Identify which cell holds the provided text, then report its [x, y] central coordinate. 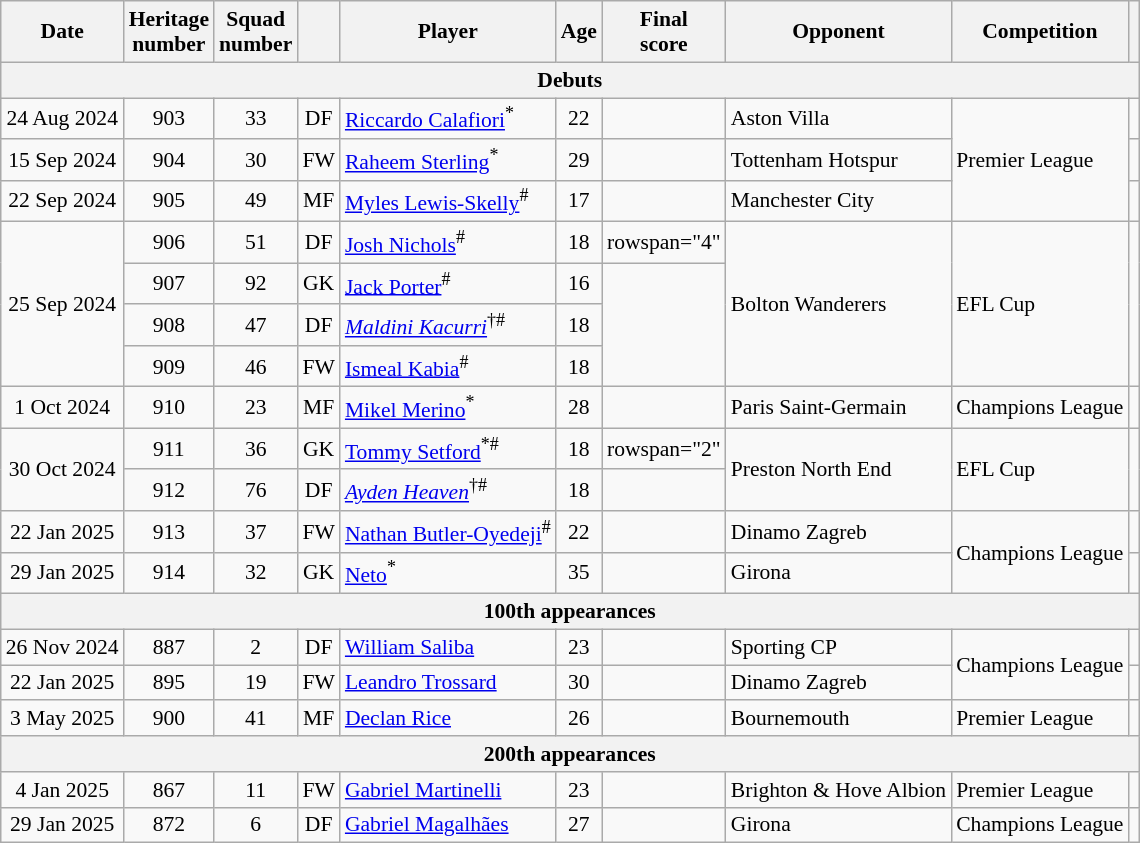
907 [169, 284]
Date [62, 32]
rowspan="2" [664, 448]
27 [579, 825]
6 [256, 825]
Leandro Trossard [448, 683]
Preston North End [838, 470]
Heritagenumber [169, 32]
Brighton & Hove Albion [838, 790]
905 [169, 202]
906 [169, 242]
911 [169, 448]
Tottenham Hotspur [838, 160]
17 [579, 202]
887 [169, 647]
76 [256, 490]
3 May 2025 [62, 719]
26 [579, 719]
Ismeal Kabia# [448, 366]
Ayden Heaven†# [448, 490]
41 [256, 719]
30 Oct 2024 [62, 470]
33 [256, 118]
908 [169, 324]
903 [169, 118]
913 [169, 532]
Nathan Butler-Oyedeji# [448, 532]
872 [169, 825]
36 [256, 448]
46 [256, 366]
16 [579, 284]
914 [169, 572]
909 [169, 366]
Age [579, 32]
Declan Rice [448, 719]
37 [256, 532]
47 [256, 324]
26 Nov 2024 [62, 647]
1 Oct 2024 [62, 408]
Aston Villa [838, 118]
Myles Lewis-Skelly# [448, 202]
25 Sep 2024 [62, 304]
900 [169, 719]
100th appearances [570, 612]
Riccardo Calafiori* [448, 118]
Jack Porter# [448, 284]
19 [256, 683]
92 [256, 284]
Maldini Kacurri†# [448, 324]
Squadnumber [256, 32]
24 Aug 2024 [62, 118]
Mikel Merino* [448, 408]
35 [579, 572]
29 [579, 160]
4 Jan 2025 [62, 790]
200th appearances [570, 754]
William Saliba [448, 647]
Paris Saint-Germain [838, 408]
867 [169, 790]
28 [579, 408]
895 [169, 683]
910 [169, 408]
Tommy Setford*# [448, 448]
Player [448, 32]
Bournemouth [838, 719]
Raheem Sterling* [448, 160]
11 [256, 790]
32 [256, 572]
Sporting CP [838, 647]
2 [256, 647]
Manchester City [838, 202]
Competition [1040, 32]
rowspan="4" [664, 242]
Gabriel Martinelli [448, 790]
Debuts [570, 80]
Neto* [448, 572]
912 [169, 490]
15 Sep 2024 [62, 160]
904 [169, 160]
51 [256, 242]
49 [256, 202]
Bolton Wanderers [838, 304]
22 Sep 2024 [62, 202]
Finalscore [664, 32]
Opponent [838, 32]
Josh Nichols# [448, 242]
Gabriel Magalhães [448, 825]
